Search for the cell housing the specified text and yield its (X, Y) center coordinate. 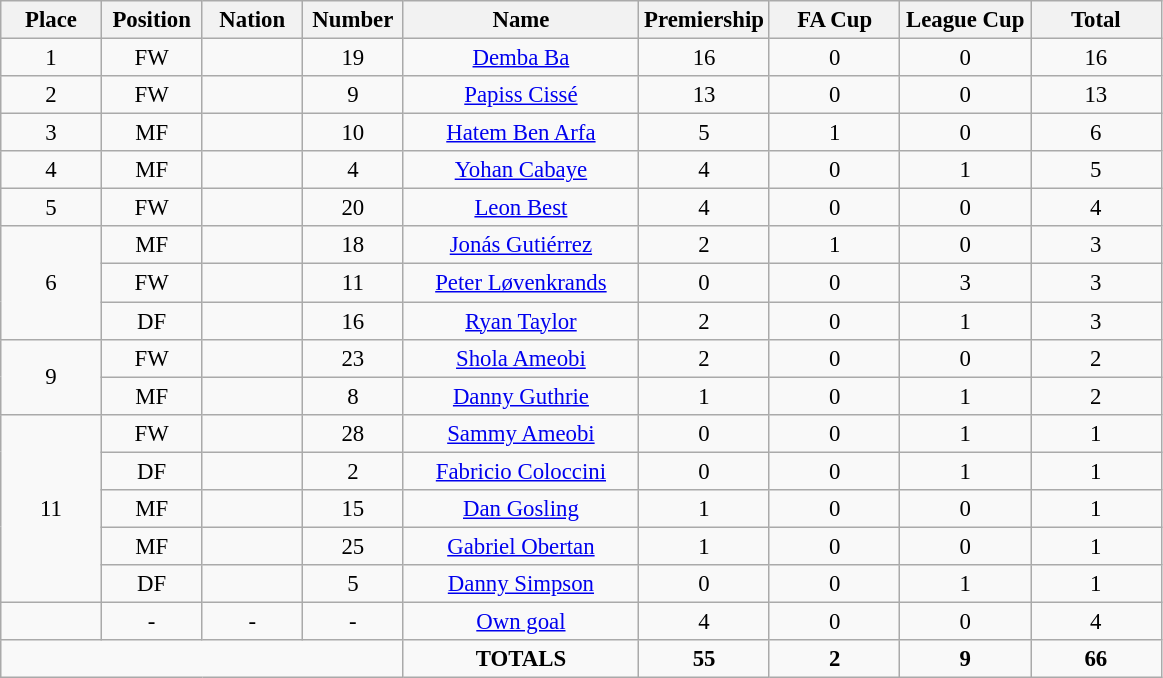
Premiership (704, 20)
Gabriel Obertan (521, 546)
Ryan Taylor (521, 321)
Fabricio Coloccini (521, 471)
25 (354, 546)
Nation (252, 20)
TOTALS (521, 659)
Shola Ameobi (521, 358)
Peter Løvenkrands (521, 283)
10 (354, 133)
20 (354, 208)
8 (354, 396)
23 (354, 358)
Jonás Gutiérrez (521, 245)
19 (354, 58)
Hatem Ben Arfa (521, 133)
Name (521, 20)
55 (704, 659)
Position (152, 20)
Place (52, 20)
66 (1096, 659)
Leon Best (521, 208)
Papiss Cissé (521, 95)
Own goal (521, 621)
18 (354, 245)
Dan Gosling (521, 509)
Yohan Cabaye (521, 170)
Total (1096, 20)
League Cup (966, 20)
Danny Simpson (521, 584)
FA Cup (834, 20)
Danny Guthrie (521, 396)
Demba Ba (521, 58)
28 (354, 433)
Sammy Ameobi (521, 433)
Number (354, 20)
15 (354, 509)
